For the text-containing cell, return its midpoint in [x, y] coordinate format. 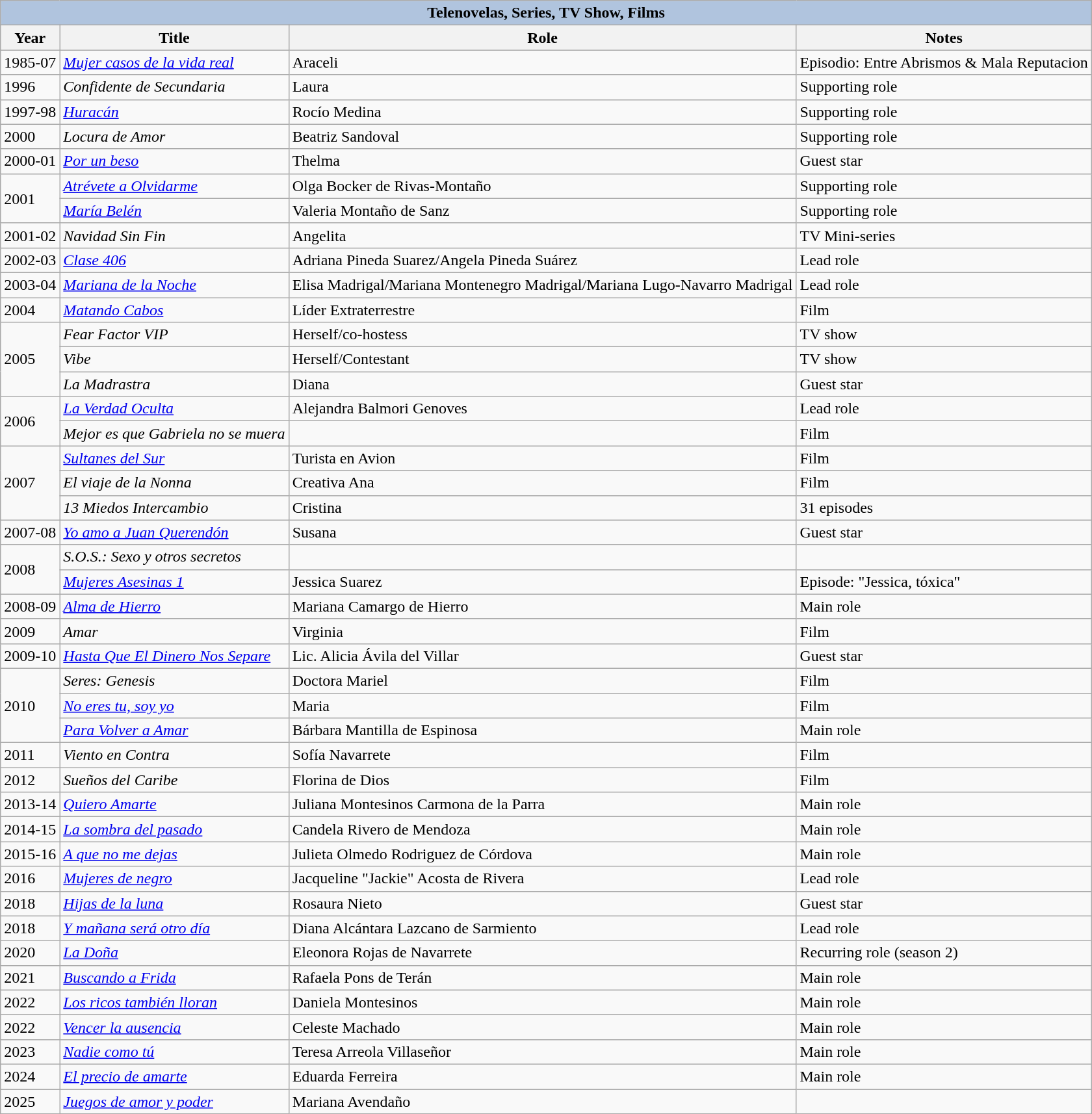
Role [542, 38]
Rafaela Pons de Terán [542, 978]
1997-98 [30, 112]
Susana [542, 532]
2010 [30, 705]
Eduarda Ferreira [542, 1076]
Turista en Avion [542, 458]
El precio de amarte [174, 1076]
La Verdad Oculta [174, 409]
Viento en Contra [174, 755]
2023 [30, 1052]
Hijas de la luna [174, 903]
Líder Extraterrestre [542, 310]
Alejandra Balmori Genoves [542, 409]
Alma de Hierro [174, 606]
Mariana de la Noche [174, 285]
Los ricos también lloran [174, 1002]
Title [174, 38]
Buscando a Frida [174, 978]
Eleonora Rojas de Navarrete [542, 953]
Nadie como tú [174, 1052]
31 episodes [944, 508]
Araceli [542, 62]
2008-09 [30, 606]
Recurring role (season 2) [944, 953]
Huracán [174, 112]
A que no me dejas [174, 854]
Seres: Genesis [174, 680]
2011 [30, 755]
Por un beso [174, 161]
Valeria Montaño de Sanz [542, 211]
Yo amo a Juan Querendón [174, 532]
Mariana Camargo de Hierro [542, 606]
Diana Alcántara Lazcano de Sarmiento [542, 928]
Mujer casos de la vida real [174, 62]
Hasta Que El Dinero Nos Separe [174, 656]
Locura de Amor [174, 136]
Jacqueline "Jackie" Acosta de Rivera [542, 879]
Matando Cabos [174, 310]
Fear Factor VIP [174, 335]
2007-08 [30, 532]
Beatriz Sandoval [542, 136]
Episodio: Entre Abrismos & Mala Reputacion [944, 62]
2002-03 [30, 260]
Cristina [542, 508]
No eres tu, soy yo [174, 705]
2009 [30, 631]
Confidente de Secundaria [174, 87]
Sueños del Caribe [174, 780]
Jessica Suarez [542, 582]
La sombra del pasado [174, 829]
Lic. Alicia Ávila del Villar [542, 656]
Rosaura Nieto [542, 903]
Teresa Arreola Villaseñor [542, 1052]
2001-02 [30, 235]
Mujeres Asesinas 1 [174, 582]
TV Mini-series [944, 235]
Julieta Olmedo Rodriguez de Córdova [542, 854]
2015-16 [30, 854]
Atrévete a Olvidarme [174, 186]
Para Volver a Amar [174, 731]
1985-07 [30, 62]
Year [30, 38]
Florina de Dios [542, 780]
2007 [30, 483]
Doctora Mariel [542, 680]
2024 [30, 1076]
Herself/Contestant [542, 359]
Diana [542, 384]
María Belén [174, 211]
Vencer la ausencia [174, 1027]
2013-14 [30, 805]
Angelita [542, 235]
Sultanes del Sur [174, 458]
2005 [30, 359]
2004 [30, 310]
Maria [542, 705]
2000 [30, 136]
Laura [542, 87]
2003-04 [30, 285]
Mariana Avendaño [542, 1102]
Elisa Madrigal/Mariana Montenegro Madrigal/Mariana Lugo-Navarro Madrigal [542, 285]
Virginia [542, 631]
S.O.S.: Sexo y otros secretos [174, 557]
Episode: "Jessica, tóxica" [944, 582]
2021 [30, 978]
La Madrastra [174, 384]
Y mañana será otro día [174, 928]
El viaje de la Nonna [174, 483]
2008 [30, 569]
2012 [30, 780]
Creativa Ana [542, 483]
Herself/co-hostess [542, 335]
Notes [944, 38]
2014-15 [30, 829]
1996 [30, 87]
Thelma [542, 161]
2000-01 [30, 161]
2016 [30, 879]
13 Miedos Intercambio [174, 508]
Mejor es que Gabriela no se muera [174, 434]
Sofía Navarrete [542, 755]
2009-10 [30, 656]
Telenovelas, Series, TV Show, Films [546, 13]
2006 [30, 421]
Clase 406 [174, 260]
Celeste Machado [542, 1027]
Navidad Sin Fin [174, 235]
Rocío Medina [542, 112]
Vibe [174, 359]
2020 [30, 953]
La Doña [174, 953]
Juliana Montesinos Carmona de la Parra [542, 805]
2001 [30, 198]
Bárbara Mantilla de Espinosa [542, 731]
Daniela Montesinos [542, 1002]
2025 [30, 1102]
Mujeres de negro [174, 879]
Amar [174, 631]
Adriana Pineda Suarez/Angela Pineda Suárez [542, 260]
Candela Rivero de Mendoza [542, 829]
Juegos de amor y poder [174, 1102]
Olga Bocker de Rivas-Montaño [542, 186]
Quiero Amarte [174, 805]
